Search for the cell housing the specified text and yield its (x, y) center coordinate. 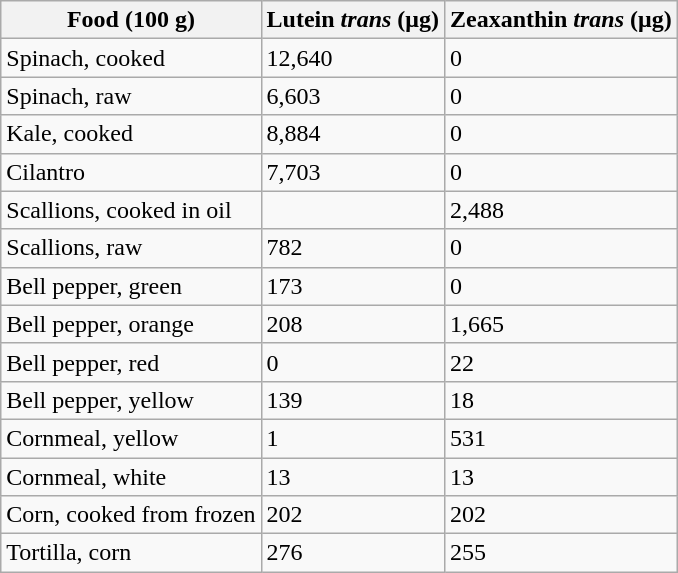
12,640 (352, 58)
173 (352, 286)
Cornmeal, white (131, 477)
18 (560, 400)
Tortilla, corn (131, 553)
531 (560, 438)
Bell pepper, yellow (131, 400)
782 (352, 248)
Food (100 g) (131, 20)
Scallions, cooked in oil (131, 210)
Cilantro (131, 172)
7,703 (352, 172)
Spinach, raw (131, 96)
6,603 (352, 96)
22 (560, 362)
Cornmeal, yellow (131, 438)
Lutein trans (μg) (352, 20)
Bell pepper, green (131, 286)
Zeaxanthin trans (μg) (560, 20)
1,665 (560, 324)
276 (352, 553)
Spinach, cooked (131, 58)
1 (352, 438)
Bell pepper, red (131, 362)
139 (352, 400)
208 (352, 324)
Scallions, raw (131, 248)
8,884 (352, 134)
Bell pepper, orange (131, 324)
2,488 (560, 210)
Kale, cooked (131, 134)
255 (560, 553)
Corn, cooked from frozen (131, 515)
